Return the (x, y) coordinate for the center point of the cell that contains the specified text.  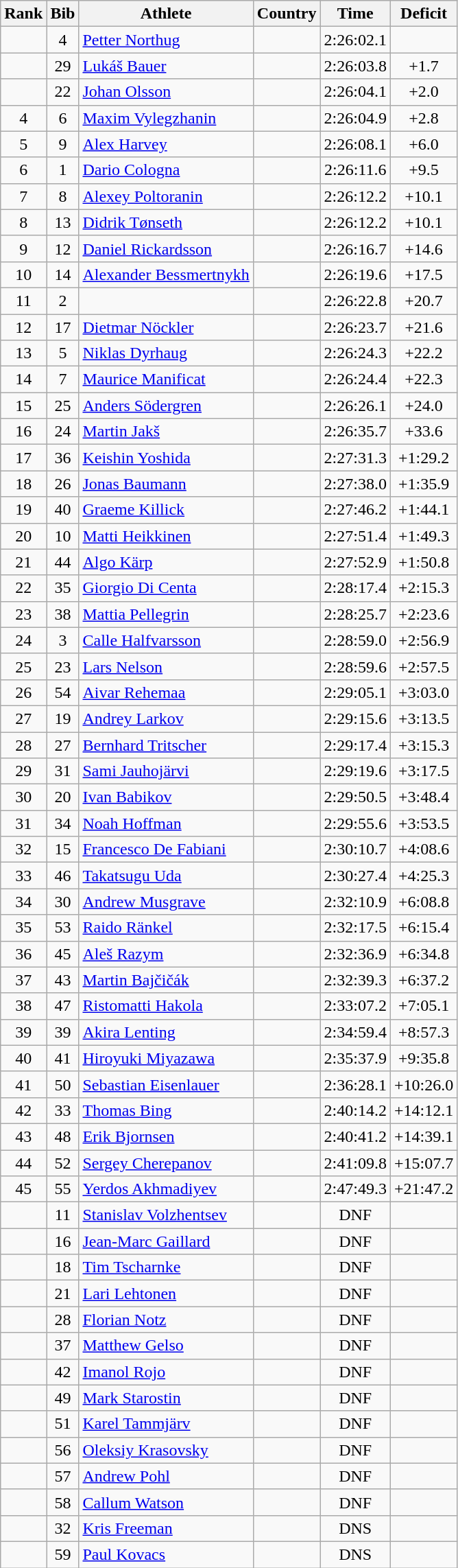
2:26:23.7 (355, 327)
2:40:41.2 (355, 1136)
56 (63, 1450)
Giorgio Di Centa (166, 588)
2:35:37.9 (355, 1058)
Matti Heikkinen (166, 536)
Anders Södergren (166, 406)
+14.6 (424, 248)
Ristomatti Hakola (166, 1006)
Matthew Gelso (166, 1346)
50 (63, 1084)
Noah Hoffman (166, 823)
+2:57.5 (424, 666)
+2:15.3 (424, 588)
+6:08.8 (424, 902)
+24.0 (424, 406)
47 (63, 1006)
+3:03.0 (424, 692)
Tim Tscharnke (166, 1267)
+14:39.1 (424, 1136)
Time (355, 14)
+9.5 (424, 170)
2:34:59.4 (355, 1032)
Raido Ränkel (166, 928)
Calle Halfvarsson (166, 640)
2:26:04.9 (355, 118)
2:26:22.8 (355, 301)
Andrew Pohl (166, 1476)
+15:07.7 (424, 1163)
Ivan Babikov (166, 797)
Johan Olsson (166, 92)
+21.6 (424, 327)
+3:53.5 (424, 823)
Imanol Rojo (166, 1372)
2:28:59.0 (355, 640)
+9:35.8 (424, 1058)
Callum Watson (166, 1502)
Stanislav Volzhentsev (166, 1215)
+6.0 (424, 144)
+7:05.1 (424, 1006)
Alexander Bessmertnykh (166, 274)
2:32:10.9 (355, 902)
+3:15.3 (424, 745)
Martin Bajčičák (166, 980)
+1:29.2 (424, 458)
+10:26.0 (424, 1084)
Dietmar Nöckler (166, 327)
+2:56.9 (424, 640)
+14:12.1 (424, 1110)
Hiroyuki Miyazawa (166, 1058)
Erik Bjornsen (166, 1136)
Deficit (424, 14)
Keishin Yoshida (166, 458)
2:27:31.3 (355, 458)
2:27:52.9 (355, 562)
+3:48.4 (424, 797)
Francesco De Fabiani (166, 850)
+21:47.2 (424, 1189)
Takatsugu Uda (166, 876)
2 (63, 301)
2:27:46.2 (355, 510)
2:26:24.3 (355, 353)
2:29:17.4 (355, 745)
Alexey Poltoranin (166, 196)
49 (63, 1398)
55 (63, 1189)
2:26:04.1 (355, 92)
2:29:15.6 (355, 718)
Aivar Rehemaa (166, 692)
Dario Cologna (166, 170)
Jean-Marc Gaillard (166, 1241)
3 (63, 640)
Martin Jakš (166, 432)
+4:08.6 (424, 850)
Thomas Bing (166, 1110)
57 (63, 1476)
Daniel Rickardsson (166, 248)
+17.5 (424, 274)
Niklas Dyrhaug (166, 353)
2:26:16.7 (355, 248)
2:28:17.4 (355, 588)
Sami Jauhojärvi (166, 771)
Sebastian Eisenlauer (166, 1084)
54 (63, 692)
+6:37.2 (424, 980)
48 (63, 1136)
2:40:14.2 (355, 1110)
Jonas Baumann (166, 484)
Florian Notz (166, 1320)
2:28:25.7 (355, 614)
Maurice Manificat (166, 379)
2:26:08.1 (355, 144)
Paul Kovacs (166, 1554)
2:30:27.4 (355, 876)
2:26:02.1 (355, 40)
+6:15.4 (424, 928)
2:36:28.1 (355, 1084)
Oleksiy Krasovsky (166, 1450)
2:41:09.8 (355, 1163)
2:26:35.7 (355, 432)
Algo Kärp (166, 562)
Maxim Vylegzhanin (166, 118)
2:26:26.1 (355, 406)
+22.3 (424, 379)
51 (63, 1424)
1 (63, 170)
+6:34.8 (424, 954)
Petter Northug (166, 40)
Lars Nelson (166, 666)
2:27:38.0 (355, 484)
+22.2 (424, 353)
52 (63, 1163)
Alex Harvey (166, 144)
2:27:51.4 (355, 536)
Kris Freeman (166, 1528)
Lukáš Bauer (166, 66)
Andrew Musgrave (166, 902)
+33.6 (424, 432)
2:32:17.5 (355, 928)
Bib (63, 14)
2:26:11.6 (355, 170)
2:33:07.2 (355, 1006)
+4:25.3 (424, 876)
2:29:50.5 (355, 797)
Graeme Killick (166, 510)
2:30:10.7 (355, 850)
Aleš Razym (166, 954)
53 (63, 928)
58 (63, 1502)
46 (63, 876)
2:28:59.6 (355, 666)
Mattia Pellegrin (166, 614)
Country (287, 14)
+2.8 (424, 118)
2:32:36.9 (355, 954)
+1:49.3 (424, 536)
+1:50.8 (424, 562)
Lari Lehtonen (166, 1294)
Athlete (166, 14)
+2.0 (424, 92)
Karel Tammjärv (166, 1424)
2:47:49.3 (355, 1189)
2:32:39.3 (355, 980)
Mark Starostin (166, 1398)
2:26:24.4 (355, 379)
+3:13.5 (424, 718)
59 (63, 1554)
2:29:19.6 (355, 771)
Bernhard Tritscher (166, 745)
+20.7 (424, 301)
Sergey Cherepanov (166, 1163)
Rank (23, 14)
2:29:05.1 (355, 692)
Didrik Tønseth (166, 222)
+1:35.9 (424, 484)
2:26:03.8 (355, 66)
Andrey Larkov (166, 718)
2:26:19.6 (355, 274)
Yerdos Akhmadiyev (166, 1189)
+1:44.1 (424, 510)
Akira Lenting (166, 1032)
+1.7 (424, 66)
2:29:55.6 (355, 823)
+2:23.6 (424, 614)
+3:17.5 (424, 771)
+8:57.3 (424, 1032)
